Determine the (x, y) coordinate at the center of the cell enclosing the given text.  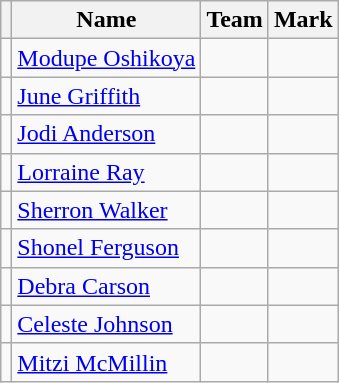
Debra Carson (106, 286)
June Griffith (106, 96)
Team (235, 20)
Celeste Johnson (106, 324)
Shonel Ferguson (106, 248)
Sherron Walker (106, 210)
Lorraine Ray (106, 172)
Mitzi McMillin (106, 362)
Name (106, 20)
Modupe Oshikoya (106, 58)
Mark (303, 20)
Jodi Anderson (106, 134)
